Scan for the cell matching the given text and deliver its (x, y) coordinate at center. 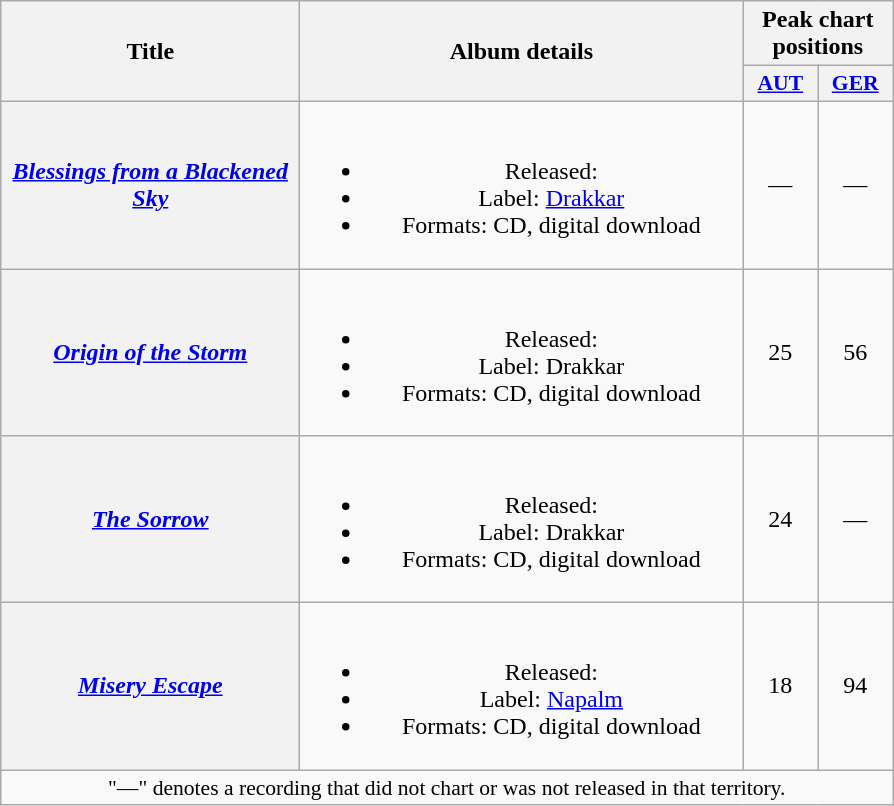
The Sorrow (150, 520)
GER (856, 84)
Title (150, 52)
Origin of the Storm (150, 352)
94 (856, 686)
18 (780, 686)
Blessings from a Blackened Sky (150, 184)
Peak chart positions (818, 34)
24 (780, 520)
"—" denotes a recording that did not chart or was not released in that territory. (447, 788)
Album details (522, 52)
25 (780, 352)
Misery Escape (150, 686)
56 (856, 352)
Released: Label: NapalmFormats: CD, digital download (522, 686)
AUT (780, 84)
